Determine the (X, Y) coordinate at the center of the cell enclosing the given text.  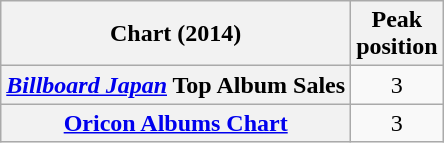
Peakposition (397, 34)
Oricon Albums Chart (176, 123)
Billboard Japan Top Album Sales (176, 85)
Chart (2014) (176, 34)
